Locate the cell with the specified text and output its [X, Y] center coordinate. 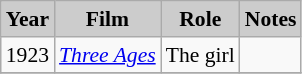
1923 [28, 55]
The girl [200, 55]
Notes [271, 19]
Year [28, 19]
Three Ages [108, 55]
Film [108, 19]
Role [200, 19]
